Search for the cell housing the specified text and yield its (X, Y) center coordinate. 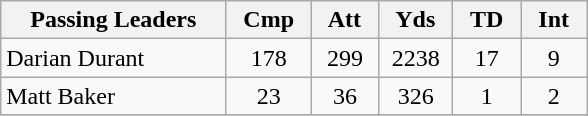
Att (346, 20)
299 (346, 58)
2 (554, 96)
Cmp (269, 20)
23 (269, 96)
Passing Leaders (114, 20)
Int (554, 20)
TD (487, 20)
326 (416, 96)
36 (346, 96)
Darian Durant (114, 58)
Matt Baker (114, 96)
1 (487, 96)
17 (487, 58)
Yds (416, 20)
178 (269, 58)
9 (554, 58)
2238 (416, 58)
